Provide the (X, Y) coordinate of the cell's center where the given text is located.  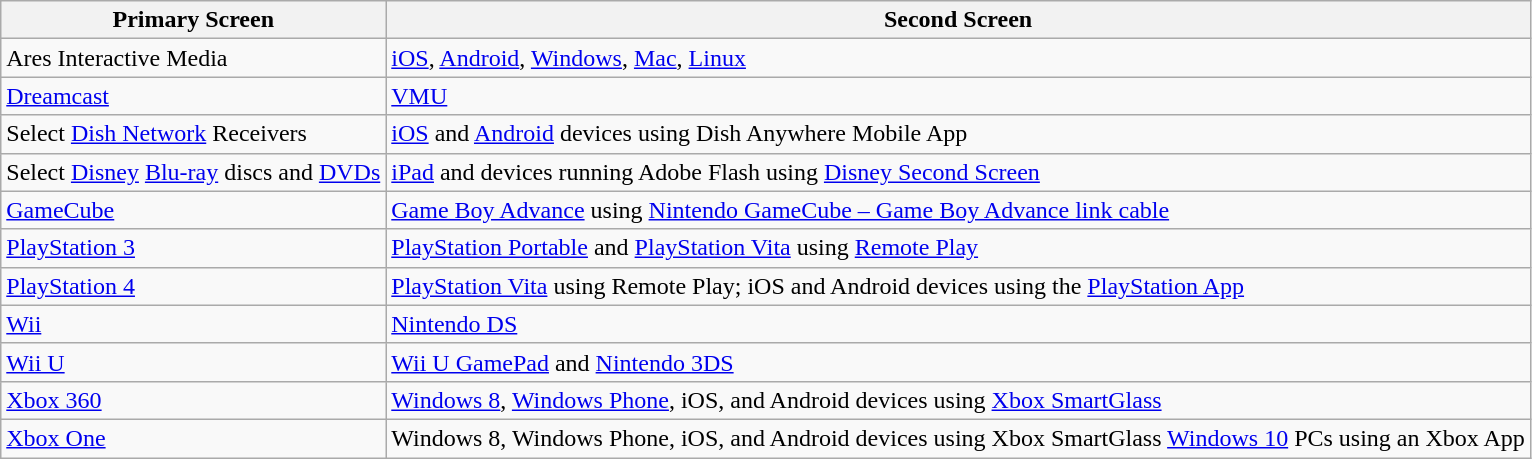
Dreamcast (194, 96)
Nintendo DS (958, 324)
GameCube (194, 210)
PlayStation Portable and PlayStation Vita using Remote Play (958, 248)
Select Disney Blu-ray discs and DVDs (194, 172)
Xbox 360 (194, 400)
Wii U GamePad and Nintendo 3DS (958, 362)
Wii (194, 324)
PlayStation 4 (194, 286)
Second Screen (958, 20)
PlayStation 3 (194, 248)
Windows 8, Windows Phone, iOS, and Android devices using Xbox SmartGlass Windows 10 PCs using an Xbox App (958, 438)
VMU (958, 96)
Game Boy Advance using Nintendo GameCube – Game Boy Advance link cable (958, 210)
Ares Interactive Media (194, 58)
PlayStation Vita using Remote Play; iOS and Android devices using the PlayStation App (958, 286)
iOS, Android, Windows, Mac, Linux (958, 58)
Windows 8, Windows Phone, iOS, and Android devices using Xbox SmartGlass (958, 400)
iPad and devices running Adobe Flash using Disney Second Screen (958, 172)
Primary Screen (194, 20)
Xbox One (194, 438)
Wii U (194, 362)
iOS and Android devices using Dish Anywhere Mobile App (958, 134)
Select Dish Network Receivers (194, 134)
